Return the [x, y] coordinate for the center point of the cell that contains the specified text.  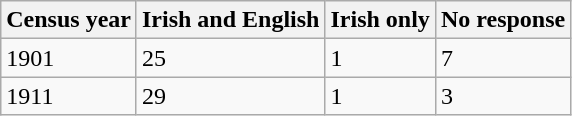
3 [502, 96]
No response [502, 20]
1911 [69, 96]
1901 [69, 58]
7 [502, 58]
29 [230, 96]
25 [230, 58]
Irish and English [230, 20]
Census year [69, 20]
Irish only [380, 20]
